Provide the (X, Y) coordinate of the cell's center where the given text is located.  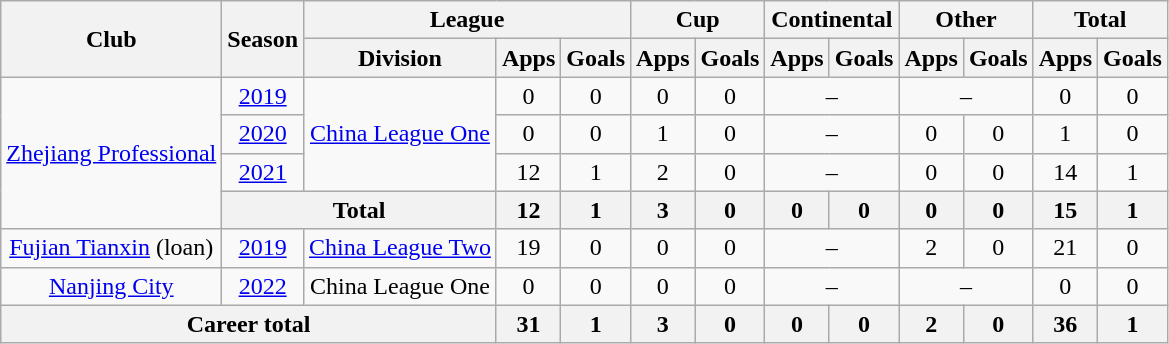
Career total (249, 324)
Continental (832, 20)
2022 (263, 286)
Season (263, 39)
Club (112, 39)
2020 (263, 134)
31 (528, 324)
36 (1065, 324)
League (468, 20)
Division (400, 58)
2021 (263, 172)
21 (1065, 248)
Zhejiang Professional (112, 153)
Cup (698, 20)
China League Two (400, 248)
19 (528, 248)
14 (1065, 172)
Fujian Tianxin (loan) (112, 248)
Nanjing City (112, 286)
15 (1065, 210)
Other (966, 20)
